Scan for the cell matching the given text and deliver its (X, Y) coordinate at center. 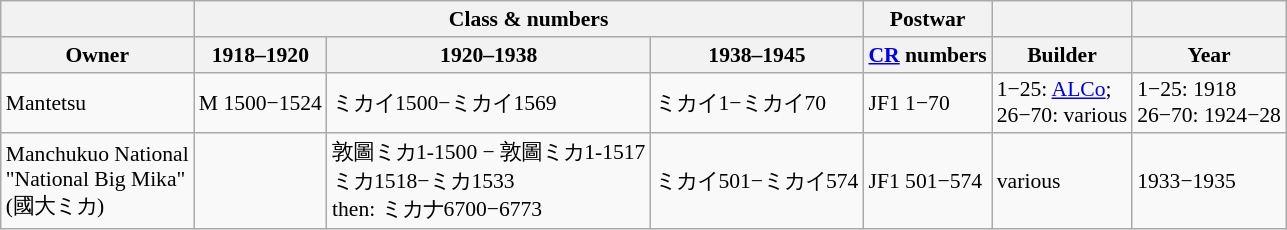
1−25: ALCo;26−70: various (1062, 102)
ミカイ1500−ミカイ1569 (488, 102)
Mantetsu (98, 102)
Year (1209, 55)
1918–1920 (260, 55)
1−25: 191826−70: 1924−28 (1209, 102)
JF1 1−70 (927, 102)
1933−1935 (1209, 182)
ミカイ501−ミカイ574 (756, 182)
various (1062, 182)
Postwar (927, 19)
1920–1938 (488, 55)
敦圖ミカ1-1500 − 敦圖ミカ1-1517ミカ1518−ミカ1533then: ミカナ6700−6773 (488, 182)
CR numbers (927, 55)
JF1 501−574 (927, 182)
ミカイ1−ミカイ70 (756, 102)
Class & numbers (529, 19)
1938–1945 (756, 55)
Owner (98, 55)
Manchukuo National"National Big Mika"(國大ミカ) (98, 182)
Builder (1062, 55)
M 1500−1524 (260, 102)
